For the text-containing cell, return its midpoint in [x, y] coordinate format. 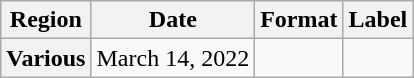
Label [378, 20]
Date [173, 20]
Region [46, 20]
Format [299, 20]
March 14, 2022 [173, 58]
Various [46, 58]
